Return (x, y) of the center of cell containing provided text 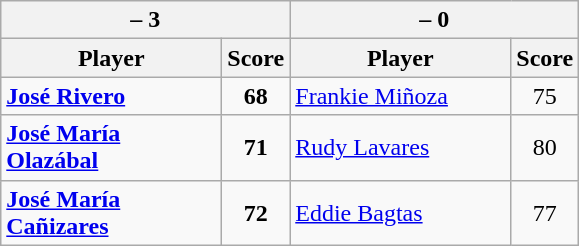
Eddie Bagtas (400, 212)
Rudy Lavares (400, 148)
75 (545, 96)
72 (256, 212)
80 (545, 148)
68 (256, 96)
– 3 (146, 20)
– 0 (434, 20)
José Rivero (112, 96)
77 (545, 212)
Frankie Miñoza (400, 96)
José María Cañizares (112, 212)
71 (256, 148)
José María Olazábal (112, 148)
